Search for the cell housing the specified text and yield its [X, Y] center coordinate. 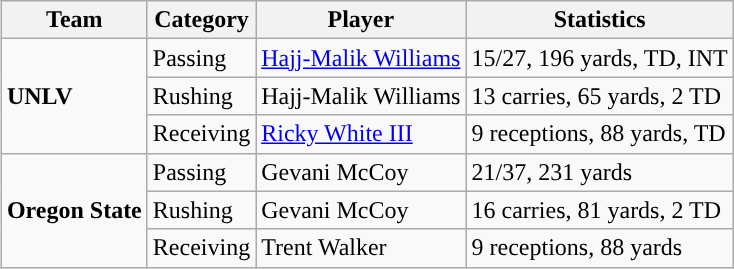
Team [74, 20]
Player [361, 20]
9 receptions, 88 yards [600, 248]
21/37, 231 yards [600, 172]
13 carries, 65 yards, 2 TD [600, 96]
Trent Walker [361, 248]
9 receptions, 88 yards, TD [600, 134]
16 carries, 81 yards, 2 TD [600, 210]
15/27, 196 yards, TD, INT [600, 58]
Statistics [600, 20]
Oregon State [74, 210]
Ricky White III [361, 134]
Category [201, 20]
UNLV [74, 96]
